For the text-containing cell, return its midpoint in (X, Y) coordinate format. 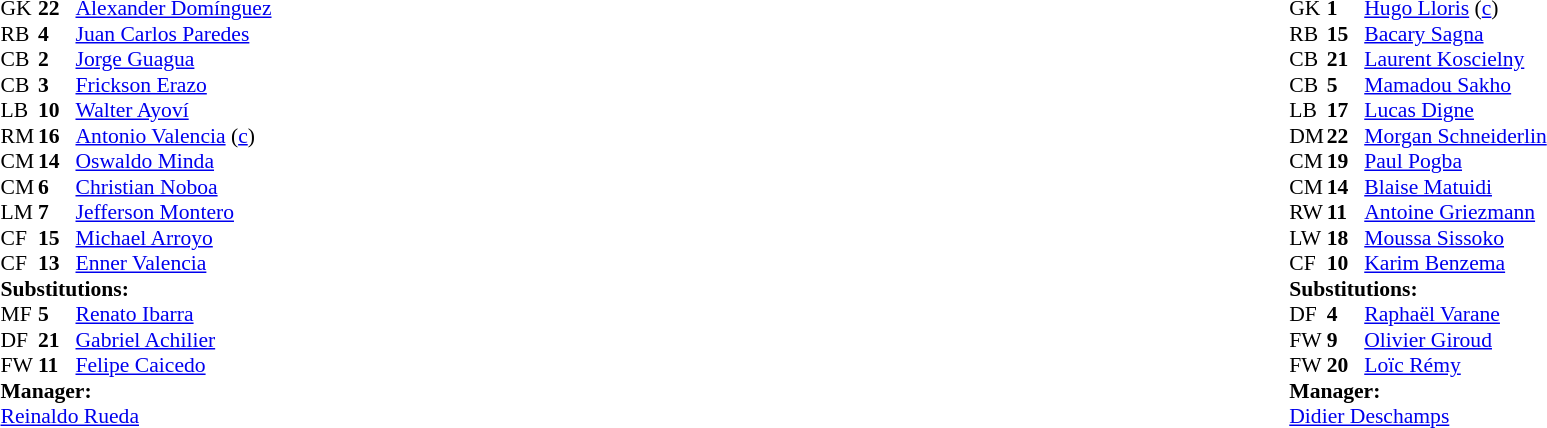
LW (1308, 238)
Enner Valencia (174, 263)
Karim Benzema (1455, 263)
9 (1346, 340)
Felipe Caicedo (174, 365)
Juan Carlos Paredes (174, 34)
Lucas Digne (1455, 111)
18 (1346, 238)
Frickson Erazo (174, 85)
Walter Ayoví (174, 111)
Bacary Sagna (1455, 34)
MF (19, 315)
17 (1346, 111)
Antoine Griezmann (1455, 213)
6 (57, 187)
2 (57, 59)
3 (57, 85)
Gabriel Achilier (174, 340)
Jefferson Montero (174, 213)
Raphaël Varane (1455, 315)
Blaise Matuidi (1455, 187)
Antonio Valencia (c) (174, 136)
RM (19, 136)
Laurent Koscielny (1455, 59)
16 (57, 136)
Michael Arroyo (174, 238)
Oswaldo Minda (174, 161)
20 (1346, 365)
Loïc Rémy (1455, 365)
RW (1308, 213)
Morgan Schneiderlin (1455, 136)
Moussa Sissoko (1455, 238)
13 (57, 263)
Renato Ibarra (174, 315)
Jorge Guagua (174, 59)
Olivier Giroud (1455, 340)
Christian Noboa (174, 187)
LM (19, 213)
22 (1346, 136)
Mamadou Sakho (1455, 85)
Paul Pogba (1455, 161)
19 (1346, 161)
7 (57, 213)
DM (1308, 136)
